Locate the cell with the specified text and output its [X, Y] center coordinate. 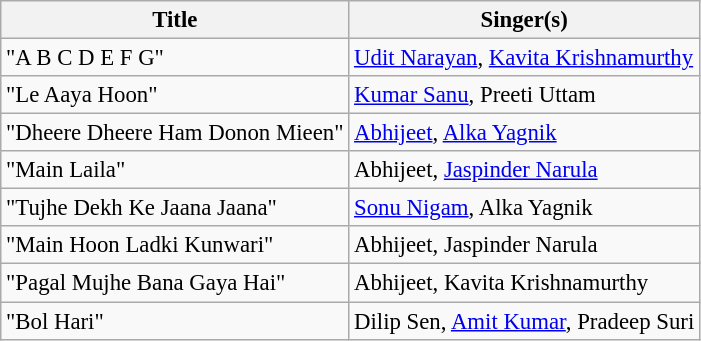
Udit Narayan, Kavita Krishnamurthy [524, 58]
"Tujhe Dekh Ke Jaana Jaana" [175, 208]
"A B C D E F G" [175, 58]
Abhijeet, Alka Yagnik [524, 133]
"Dheere Dheere Ham Donon Mieen" [175, 133]
Abhijeet, Kavita Krishnamurthy [524, 283]
Kumar Sanu, Preeti Uttam [524, 95]
"Pagal Mujhe Bana Gaya Hai" [175, 283]
Dilip Sen, Amit Kumar, Pradeep Suri [524, 321]
"Le Aaya Hoon" [175, 95]
"Main Hoon Ladki Kunwari" [175, 245]
"Main Laila" [175, 170]
Title [175, 20]
Singer(s) [524, 20]
Sonu Nigam, Alka Yagnik [524, 208]
"Bol Hari" [175, 321]
